Scan for the cell matching the given text and deliver its (X, Y) coordinate at center. 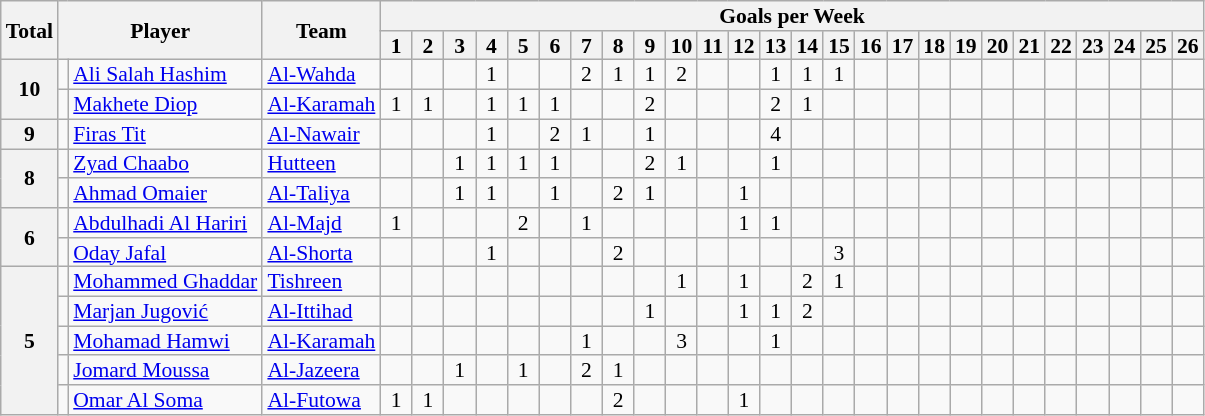
14 (807, 46)
23 (1093, 46)
Jomard Moussa (165, 371)
Al-Ittihad (321, 312)
7 (587, 46)
Ali Salah Hashim (165, 75)
Player (160, 30)
Hutteen (321, 164)
21 (1029, 46)
18 (934, 46)
Omar Al Soma (165, 400)
Al-Jazeera (321, 371)
20 (998, 46)
25 (1156, 46)
24 (1125, 46)
Abdulhadi Al Hariri (165, 223)
Team (321, 30)
Marjan Jugović (165, 312)
Total (30, 30)
22 (1061, 46)
16 (871, 46)
19 (966, 46)
Al-Shorta (321, 253)
11 (712, 46)
Tishreen (321, 282)
Firas Tit (165, 134)
Al-Nawair (321, 134)
Al-Majd (321, 223)
13 (776, 46)
26 (1188, 46)
15 (839, 46)
Oday Jafal (165, 253)
Ahmad Omaier (165, 193)
Goals per Week (792, 16)
Al-Futowa (321, 400)
Al-Taliya (321, 193)
Mohammed Ghaddar (165, 282)
Makhete Diop (165, 105)
Al-Wahda (321, 75)
12 (744, 46)
17 (903, 46)
Mohamad Hamwi (165, 341)
Zyad Chaabo (165, 164)
